Detect which cell encompasses the target text, then output its (x, y) center coordinate. 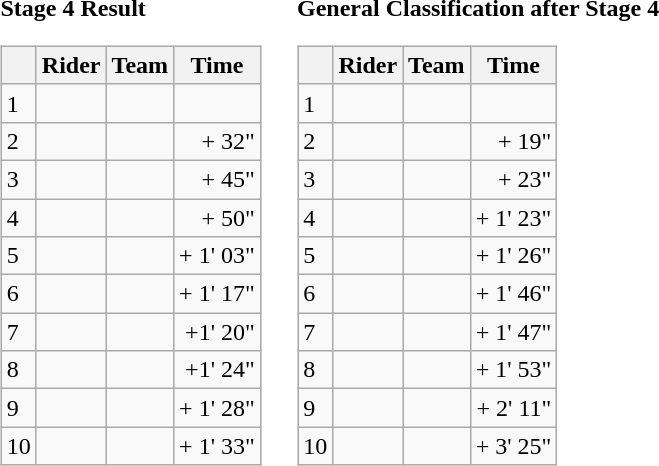
+ 1' 47" (514, 332)
+1' 24" (218, 370)
+ 50" (218, 217)
+ 1' 23" (514, 217)
+ 19" (514, 141)
+ 1' 28" (218, 408)
+ 1' 03" (218, 256)
+ 2' 11" (514, 408)
+ 3' 25" (514, 446)
+ 1' 53" (514, 370)
+ 32" (218, 141)
+ 1' 17" (218, 294)
+ 1' 33" (218, 446)
+ 1' 26" (514, 256)
+ 23" (514, 179)
+1' 20" (218, 332)
+ 1' 46" (514, 294)
+ 45" (218, 179)
